Identify which cell holds the provided text, then report its [X, Y] central coordinate. 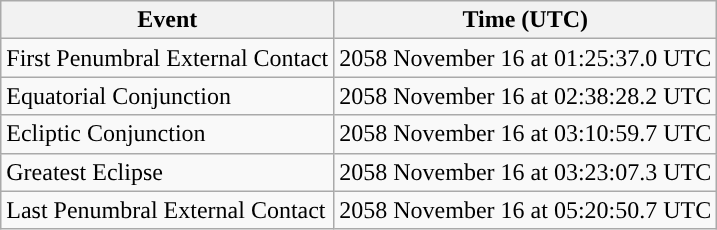
2058 November 16 at 03:10:59.7 UTC [526, 134]
Greatest Eclipse [168, 172]
Last Penumbral External Contact [168, 210]
Time (UTC) [526, 20]
2058 November 16 at 03:23:07.3 UTC [526, 172]
Ecliptic Conjunction [168, 134]
Equatorial Conjunction [168, 96]
First Penumbral External Contact [168, 58]
2058 November 16 at 05:20:50.7 UTC [526, 210]
Event [168, 20]
2058 November 16 at 02:38:28.2 UTC [526, 96]
2058 November 16 at 01:25:37.0 UTC [526, 58]
